Identify which cell holds the provided text, then report its [x, y] central coordinate. 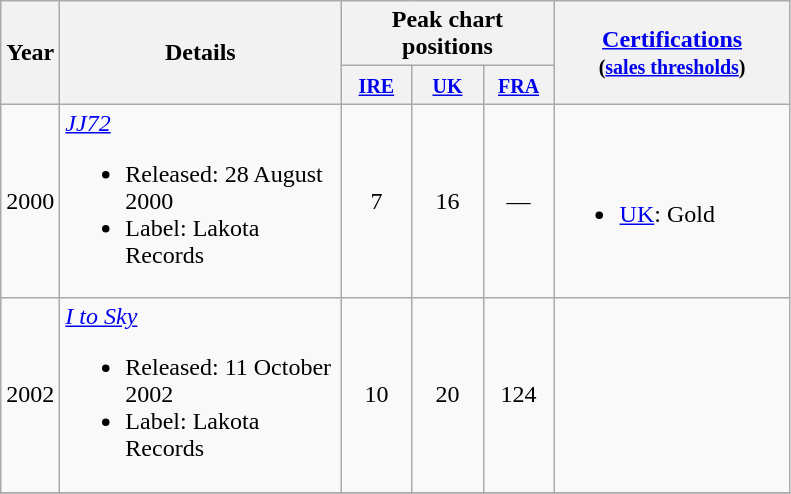
JJ72Released: 28 August 2000Label: Lakota Records [200, 201]
20 [448, 395]
10 [376, 395]
Certifications(sales thresholds) [672, 52]
16 [448, 201]
Year [30, 52]
UK: Gold [672, 201]
I to SkyReleased: 11 October 2002Label: Lakota Records [200, 395]
— [518, 201]
124 [518, 395]
IRE [376, 85]
Details [200, 52]
Peak chart positions [448, 34]
UK [448, 85]
FRA [518, 85]
2000 [30, 201]
2002 [30, 395]
7 [376, 201]
